Capture the cell that displays the provided text and extract its (X, Y) central coordinate. 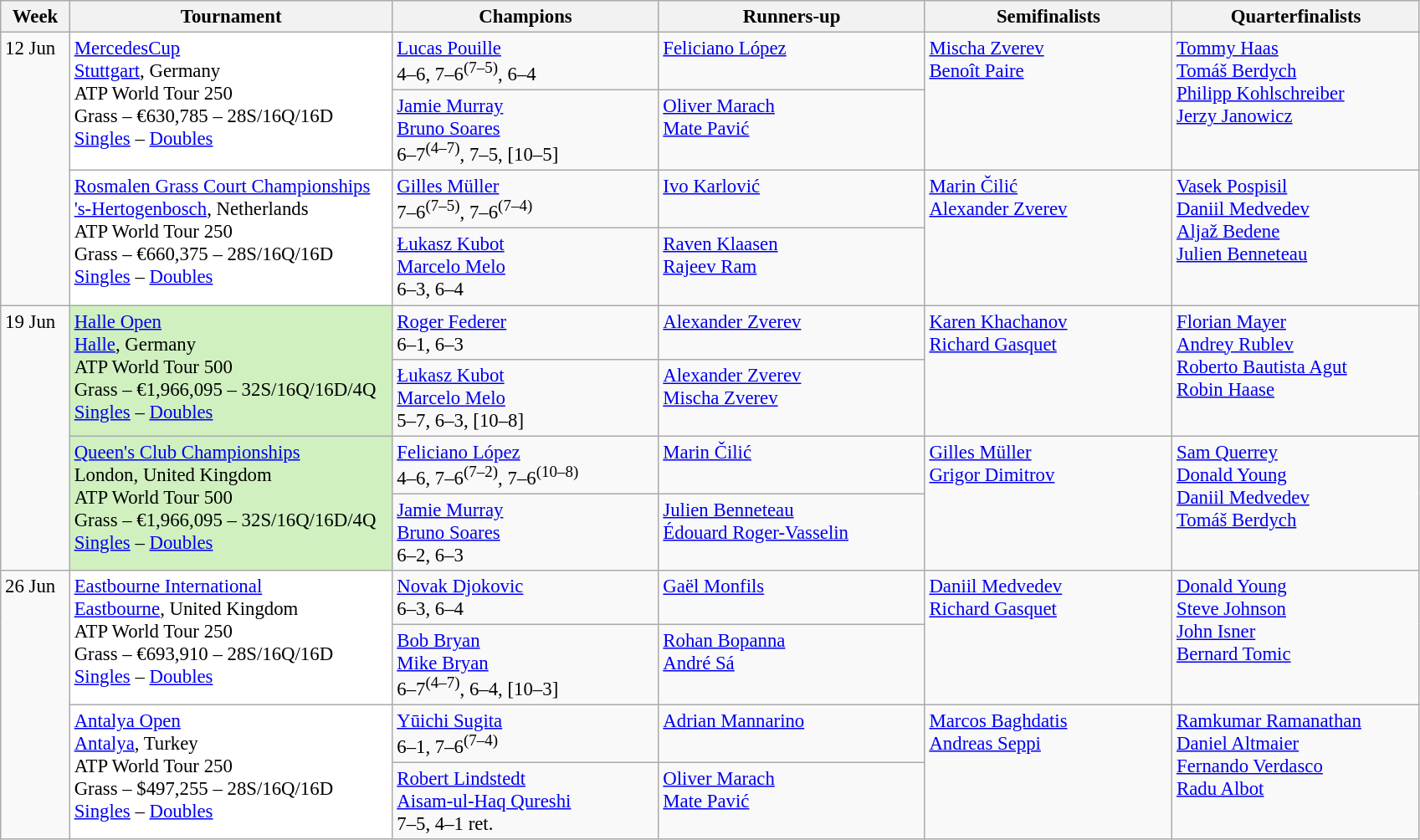
Jamie Murray Bruno Soares6–7(4–7), 7–5, [10–5] (525, 131)
Karen Khachanov Richard Gasquet (1048, 371)
Łukasz Kubot Marcelo Melo 6–3, 6–4 (525, 267)
Gilles Müller Grigor Dimitrov (1048, 504)
Marcos Baghdatis Andreas Seppi (1048, 771)
Runners-up (792, 17)
Queen's Club Championships London, United KingdomATP World Tour 500Grass – €1,966,095 – 32S/16Q/16D/4QSingles – Doubles (231, 504)
Gilles Müller7–6(7–5), 7–6(7–4) (525, 199)
Florian Mayer Andrey Rublev Roberto Bautista Agut Robin Haase (1296, 371)
Raven Klaasen Rajeev Ram (792, 267)
Daniil Medvedev Richard Gasquet (1048, 638)
Marin Čilić Alexander Zverev (1048, 238)
Łukasz Kubot Marcelo Melo5–7, 6–3, [10–8] (525, 397)
Yūichi Sugita6–1, 7–6(7–4) (525, 733)
Feliciano López (792, 62)
Rosmalen Grass Court Championships 's-Hertogenbosch, NetherlandsATP World Tour 250Grass – €660,375 – 28S/16Q/16DSingles – Doubles (231, 238)
Lucas Pouille4–6, 7–6(7–5), 6–4 (525, 62)
Rohan Bopanna André Sá (792, 664)
MercedesCup Stuttgart, GermanyATP World Tour 250Grass – €630,785 – 28S/16Q/16DSingles – Doubles (231, 102)
Roger Federer6–1, 6–3 (525, 333)
Alexander Zverev Mischa Zverev (792, 397)
Novak Djokovic6–3, 6–4 (525, 597)
Tommy Haas Tomáš Berdych Philipp Kohlschreiber Jerzy Janowicz (1296, 102)
Ivo Karlović (792, 199)
26 Jun (35, 705)
Jamie Murray Bruno Soares6–2, 6–3 (525, 532)
Julien Benneteau Édouard Roger-Vasselin (792, 532)
Adrian Mannarino (792, 733)
Champions (525, 17)
Ramkumar Ramanathan Daniel Altmaier Fernando Verdasco Radu Albot (1296, 771)
Antalya Open Antalya, TurkeyATP World Tour 250Grass – $497,255 – 28S/16Q/16DSingles – Doubles (231, 771)
Eastbourne International Eastbourne, United KingdomATP World Tour 250Grass – €693,910 – 28S/16Q/16DSingles – Doubles (231, 638)
Sam Querrey Donald Young Daniil Medvedev Tomáš Berdych (1296, 504)
12 Jun (35, 169)
Quarterfinalists (1296, 17)
Halle Open Halle, GermanyATP World Tour 500Grass – €1,966,095 – 32S/16Q/16D/4QSingles – Doubles (231, 371)
Donald Young Steve Johnson John Isner Bernard Tomic (1296, 638)
Bob Bryan Mike Bryan6–7(4–7), 6–4, [10–3] (525, 664)
Feliciano López4–6, 7–6(7–2), 7–6(10–8) (525, 465)
Marin Čilić (792, 465)
Mischa Zverev Benoît Paire (1048, 102)
Week (35, 17)
Robert Lindstedt Aisam-ul-Haq Qureshi7–5, 4–1 ret. (525, 802)
19 Jun (35, 438)
Alexander Zverev (792, 333)
Tournament (231, 17)
Vasek Pospisil Daniil Medvedev Aljaž Bedene Julien Benneteau (1296, 238)
Semifinalists (1048, 17)
Gaël Monfils (792, 597)
